Search for the cell housing the specified text and yield its (X, Y) center coordinate. 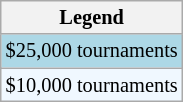
Legend (92, 17)
$10,000 tournaments (92, 85)
$25,000 tournaments (92, 51)
